Return the (x, y) coordinate for the center point of the cell that contains the specified text.  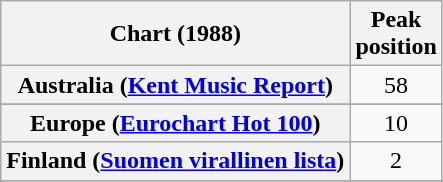
Chart (1988) (176, 34)
Finland (Suomen virallinen lista) (176, 161)
10 (396, 123)
Peakposition (396, 34)
Australia (Kent Music Report) (176, 85)
2 (396, 161)
Europe (Eurochart Hot 100) (176, 123)
58 (396, 85)
